Provide the (X, Y) coordinate of the cell's center where the given text is located.  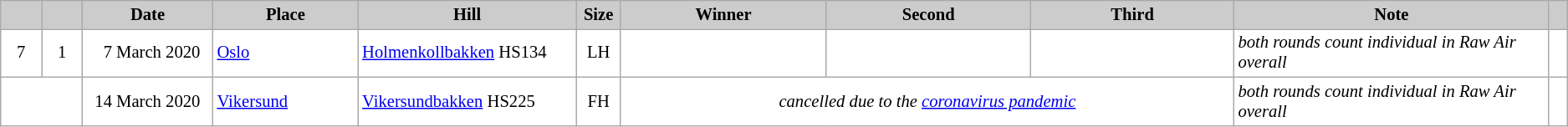
7 (22, 53)
Third (1132, 14)
Winner (723, 14)
cancelled due to the coronavirus pandemic (927, 101)
Place (286, 14)
Note (1392, 14)
Size (599, 14)
Hill (467, 14)
LH (599, 53)
Oslo (286, 53)
1 (62, 53)
14 March 2020 (148, 101)
Vikersund (286, 101)
Second (928, 14)
7 March 2020 (148, 53)
FH (599, 101)
Date (148, 14)
Holmenkollbakken HS134 (467, 53)
Vikersundbakken HS225 (467, 101)
